For the text-containing cell, return its midpoint in (x, y) coordinate format. 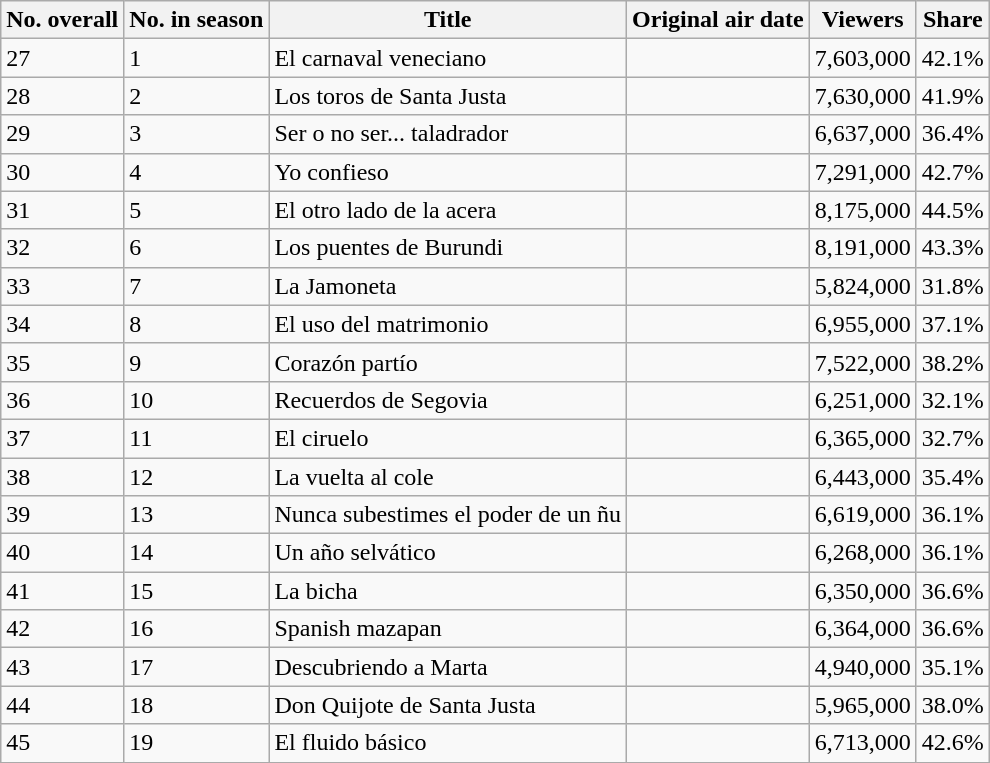
29 (62, 134)
6,268,000 (862, 553)
No. overall (62, 20)
Los puentes de Burundi (448, 248)
El fluido básico (448, 743)
La Jamoneta (448, 286)
6,364,000 (862, 629)
Don Quijote de Santa Justa (448, 705)
Un año selvático (448, 553)
Recuerdos de Segovia (448, 400)
35 (62, 362)
El ciruelo (448, 438)
27 (62, 58)
Share (952, 20)
4,940,000 (862, 667)
5,965,000 (862, 705)
42.1% (952, 58)
6,350,000 (862, 591)
5 (196, 210)
34 (62, 324)
31 (62, 210)
Title (448, 20)
32 (62, 248)
38.0% (952, 705)
6,955,000 (862, 324)
41 (62, 591)
32.1% (952, 400)
Yo confieso (448, 172)
Original air date (718, 20)
7,291,000 (862, 172)
6,365,000 (862, 438)
5,824,000 (862, 286)
35.1% (952, 667)
42.7% (952, 172)
Viewers (862, 20)
3 (196, 134)
1 (196, 58)
7 (196, 286)
La bicha (448, 591)
44.5% (952, 210)
7,630,000 (862, 96)
19 (196, 743)
El otro lado de la acera (448, 210)
35.4% (952, 477)
43.3% (952, 248)
7,603,000 (862, 58)
42.6% (952, 743)
6 (196, 248)
17 (196, 667)
8,175,000 (862, 210)
4 (196, 172)
38 (62, 477)
44 (62, 705)
Descubriendo a Marta (448, 667)
6,251,000 (862, 400)
36.4% (952, 134)
37 (62, 438)
28 (62, 96)
Nunca subestimes el poder de un ñu (448, 515)
10 (196, 400)
6,637,000 (862, 134)
Corazón partío (448, 362)
14 (196, 553)
2 (196, 96)
No. in season (196, 20)
33 (62, 286)
39 (62, 515)
32.7% (952, 438)
37.1% (952, 324)
Ser o no ser... taladrador (448, 134)
16 (196, 629)
36 (62, 400)
6,619,000 (862, 515)
15 (196, 591)
La vuelta al cole (448, 477)
Spanish mazapan (448, 629)
31.8% (952, 286)
El uso del matrimonio (448, 324)
40 (62, 553)
12 (196, 477)
45 (62, 743)
18 (196, 705)
6,713,000 (862, 743)
13 (196, 515)
30 (62, 172)
38.2% (952, 362)
43 (62, 667)
8,191,000 (862, 248)
41.9% (952, 96)
8 (196, 324)
Los toros de Santa Justa (448, 96)
11 (196, 438)
6,443,000 (862, 477)
El carnaval veneciano (448, 58)
42 (62, 629)
7,522,000 (862, 362)
9 (196, 362)
